Return the [x, y] coordinate for the center point of the cell that contains the specified text.  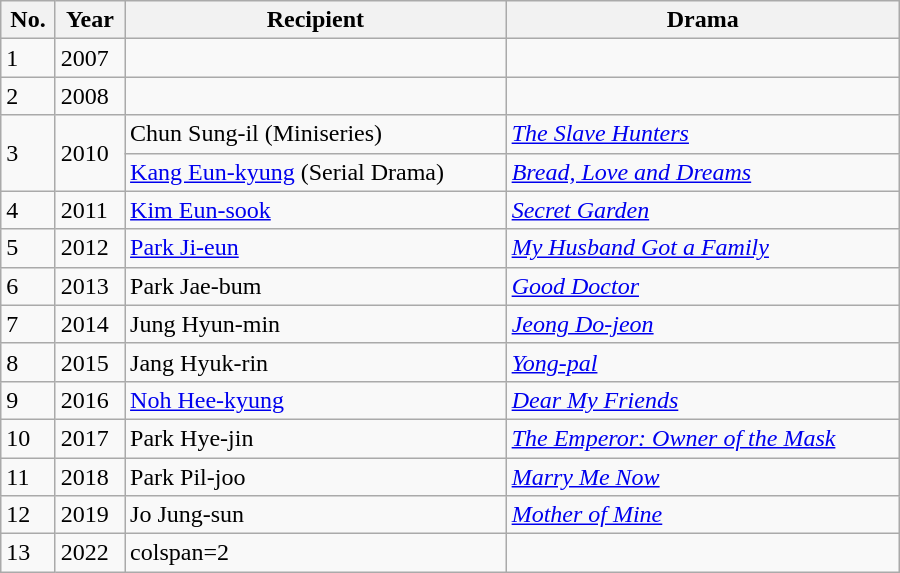
Bread, Love and Dreams [702, 172]
My Husband Got a Family [702, 248]
Park Pil-joo [316, 477]
Jung Hyun-min [316, 324]
Good Doctor [702, 286]
4 [28, 210]
2018 [90, 477]
2011 [90, 210]
Marry Me Now [702, 477]
7 [28, 324]
6 [28, 286]
Year [90, 20]
9 [28, 400]
10 [28, 438]
Noh Hee-kyung [316, 400]
The Slave Hunters [702, 134]
Park Jae-bum [316, 286]
No. [28, 20]
Drama [702, 20]
Jang Hyuk-rin [316, 362]
Yong-pal [702, 362]
Kim Eun-sook [316, 210]
2 [28, 96]
Chun Sung-il (Miniseries) [316, 134]
Secret Garden [702, 210]
Park Hye-jin [316, 438]
Jo Jung-sun [316, 515]
2019 [90, 515]
2008 [90, 96]
colspan=2 [316, 553]
Mother of Mine [702, 515]
1 [28, 58]
8 [28, 362]
2022 [90, 553]
Jeong Do-jeon [702, 324]
2017 [90, 438]
11 [28, 477]
Dear My Friends [702, 400]
2016 [90, 400]
The Emperor: Owner of the Mask [702, 438]
2012 [90, 248]
2015 [90, 362]
Kang Eun-kyung (Serial Drama) [316, 172]
Recipient [316, 20]
Park Ji-eun [316, 248]
12 [28, 515]
2014 [90, 324]
2010 [90, 153]
3 [28, 153]
13 [28, 553]
5 [28, 248]
2013 [90, 286]
2007 [90, 58]
